Return the (X, Y) coordinate for the center point of the cell that contains the specified text.  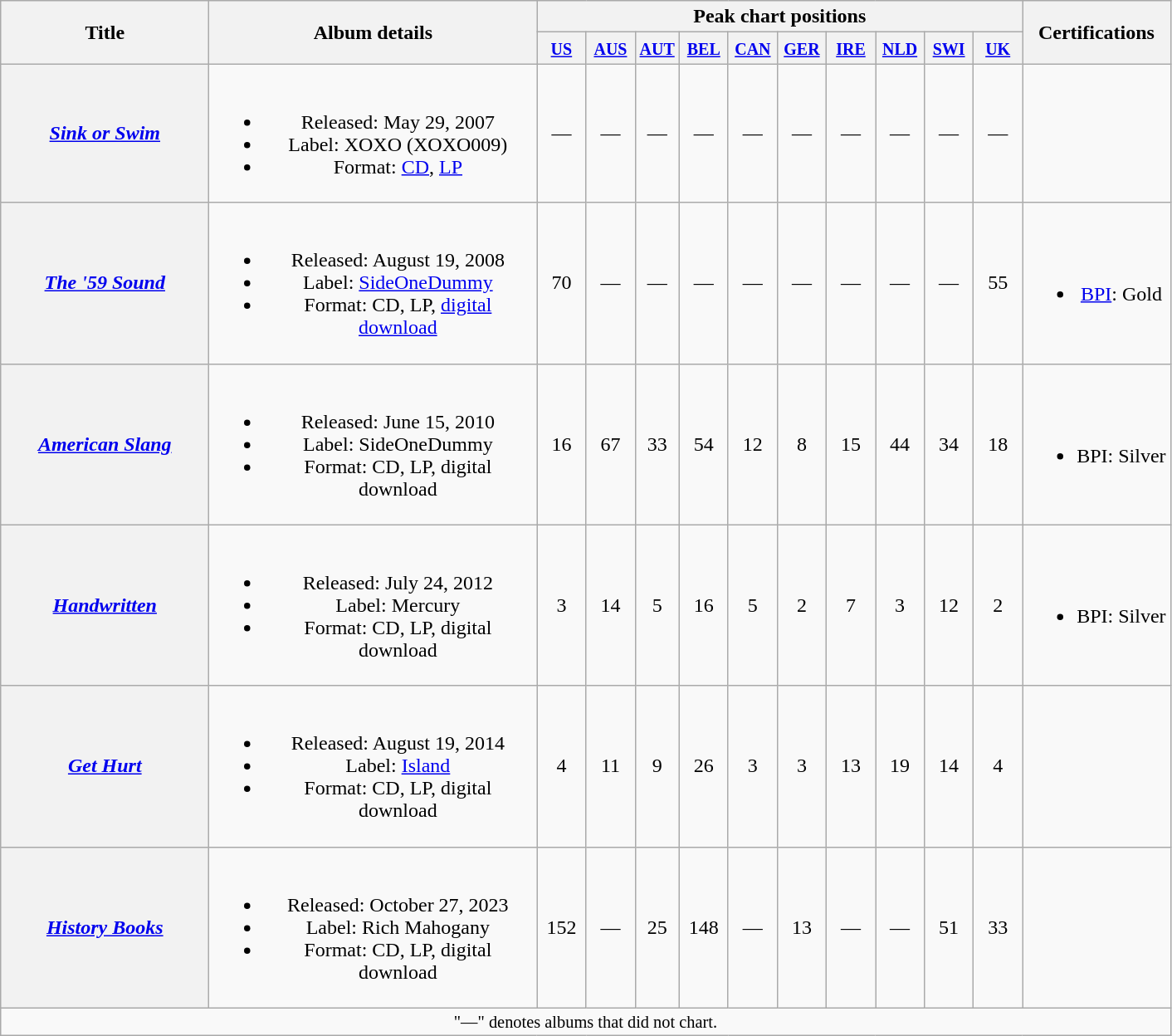
70 (561, 283)
Released: July 24, 2012Label: MercuryFormat: CD, LP, digital download (374, 605)
25 (657, 927)
51 (950, 927)
19 (900, 766)
148 (704, 927)
Album details (374, 32)
Certifications (1096, 32)
Released: June 15, 2010Label: SideOneDummyFormat: CD, LP, digital download (374, 444)
152 (561, 927)
AUS (611, 48)
54 (704, 444)
Sink or Swim (105, 133)
55 (998, 283)
AUT (657, 48)
"—" denotes albums that did not chart. (586, 1022)
67 (611, 444)
UK (998, 48)
Released: August 19, 2014Label: IslandFormat: CD, LP, digital download (374, 766)
26 (704, 766)
SWI (950, 48)
7 (850, 605)
The '59 Sound (105, 283)
NLD (900, 48)
Peak chart positions (780, 17)
18 (998, 444)
44 (900, 444)
34 (950, 444)
GER (802, 48)
Get Hurt (105, 766)
IRE (850, 48)
15 (850, 444)
US (561, 48)
History Books (105, 927)
9 (657, 766)
Released: August 19, 2008Label: SideOneDummyFormat: CD, LP, digital download (374, 283)
8 (802, 444)
Handwritten (105, 605)
Released: May 29, 2007Label: XOXO (XOXO009)Format: CD, LP (374, 133)
Released: October 27, 2023Label: Rich MahoganyFormat: CD, LP, digital download (374, 927)
11 (611, 766)
CAN (752, 48)
American Slang (105, 444)
BEL (704, 48)
Title (105, 32)
BPI: Gold (1096, 283)
